Search for the cell housing the specified text and yield its (X, Y) center coordinate. 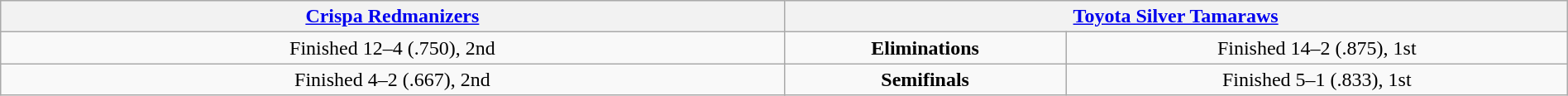
Crispa Redmanizers (392, 17)
Finished 12–4 (.750), 2nd (392, 48)
Finished 4–2 (.667), 2nd (392, 79)
Eliminations (925, 48)
Finished 5–1 (.833), 1st (1317, 79)
Semifinals (925, 79)
Toyota Silver Tamaraws (1176, 17)
Finished 14–2 (.875), 1st (1317, 48)
